Return the [x, y] coordinate for the center point of the cell that contains the specified text.  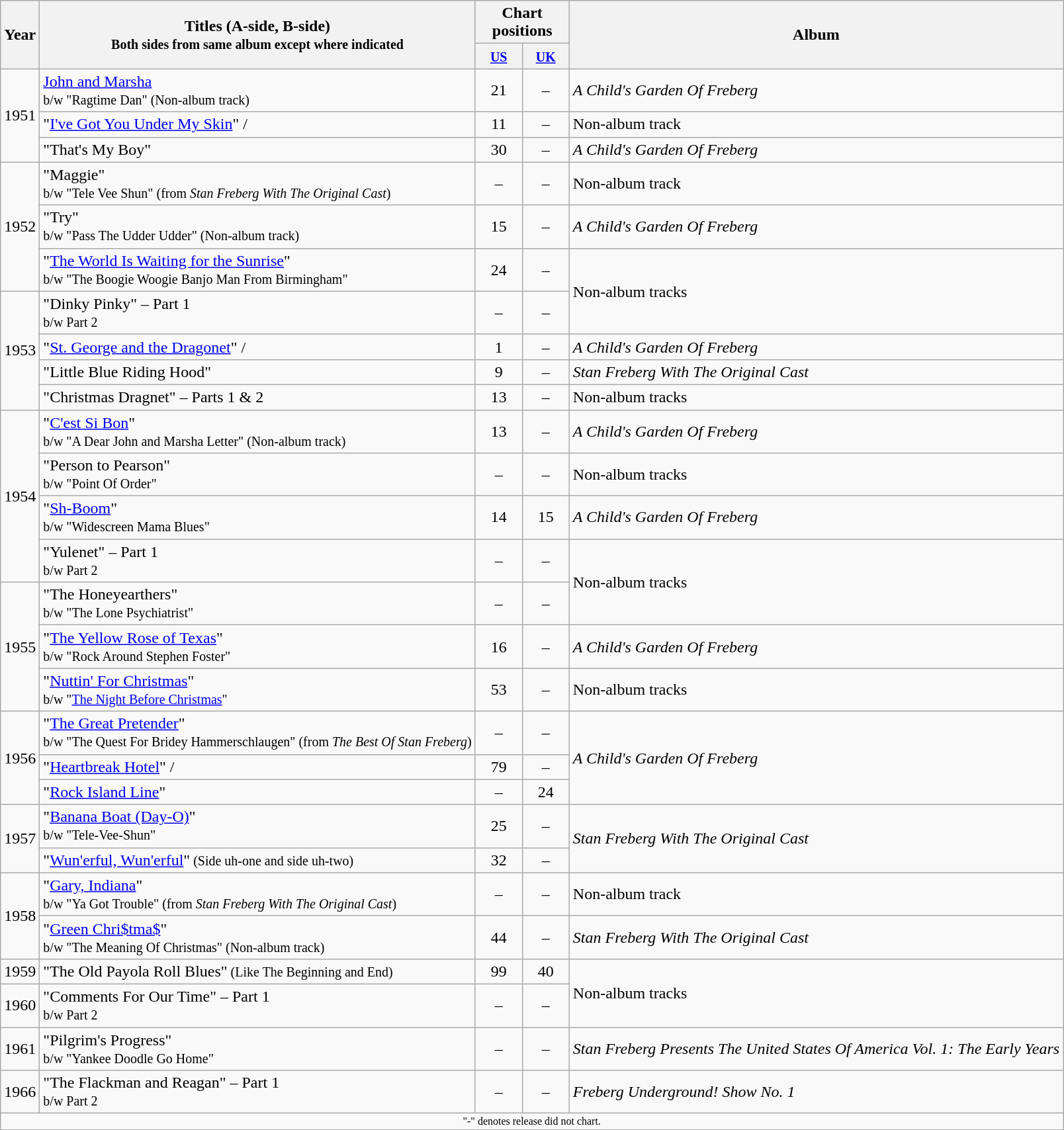
John and Marshab/w "Ragtime Dan" (Non-album track) [257, 90]
1 [499, 347]
1960 [20, 1006]
"Rock Island Line" [257, 792]
53 [499, 689]
9 [499, 372]
"Sh-Boom"b/w "Widescreen Mama Blues" [257, 517]
"That's My Boy" [257, 150]
"Pilgrim's Progress"b/w "Yankee Doodle Go Home" [257, 1048]
1958 [20, 916]
Stan Freberg Presents The United States Of America Vol. 1: The Early Years [816, 1048]
44 [499, 937]
"C'est Si Bon"b/w "A Dear John and Marsha Letter" (Non-album track) [257, 431]
"Green Chri$tma$"b/w "The Meaning Of Christmas" (Non-album track) [257, 937]
"Banana Boat (Day-O)"b/w "Tele-Vee-Shun" [257, 826]
1955 [20, 647]
1951 [20, 115]
1954 [20, 496]
"Comments For Our Time" – Part 1b/w Part 2 [257, 1006]
16 [499, 647]
32 [499, 860]
1952 [20, 226]
"Christmas Dragnet" – Parts 1 & 2 [257, 397]
1961 [20, 1048]
99 [499, 971]
11 [499, 124]
"Wun'erful, Wun'erful" (Side uh-one and side uh-two) [257, 860]
"Maggie"b/w "Tele Vee Shun" (from Stan Freberg With The Original Cast) [257, 184]
"-" denotes release did not chart. [532, 1121]
US [499, 56]
"The Flackman and Reagan" – Part 1b/w Part 2 [257, 1092]
"I've Got You Under My Skin" / [257, 124]
"Yulenet" – Part 1b/w Part 2 [257, 561]
"Gary, Indiana"b/w "Ya Got Trouble" (from Stan Freberg With The Original Cast) [257, 894]
30 [499, 150]
"The Great Pretender"b/w "The Quest For Bridey Hammerschlaugen" (from The Best Of Stan Freberg) [257, 733]
Year [20, 34]
"The Old Payola Roll Blues" (Like The Beginning and End) [257, 971]
"The Honeyearthers"b/w "The Lone Psychiatrist" [257, 603]
"Person to Pearson"b/w "Point Of Order" [257, 475]
"St. George and the Dragonet" / [257, 347]
Chart positions [522, 22]
1953 [20, 351]
Album [816, 34]
1957 [20, 839]
UK [545, 56]
"Try"b/w "Pass The Udder Udder" (Non-album track) [257, 226]
Titles (A-side, B-side)Both sides from same album except where indicated [257, 34]
"Little Blue Riding Hood" [257, 372]
1959 [20, 971]
79 [499, 767]
21 [499, 90]
25 [499, 826]
14 [499, 517]
"Dinky Pinky" – Part 1b/w Part 2 [257, 312]
"The Yellow Rose of Texas"b/w "Rock Around Stephen Foster" [257, 647]
"Heartbreak Hotel" / [257, 767]
Freberg Underground! Show No. 1 [816, 1092]
1966 [20, 1092]
"The World Is Waiting for the Sunrise"b/w "The Boogie Woogie Banjo Man From Birmingham" [257, 270]
"Nuttin' For Christmas"b/w "The Night Before Christmas" [257, 689]
1956 [20, 758]
40 [545, 971]
